Return the (X, Y) coordinate for the center point of the cell that contains the specified text.  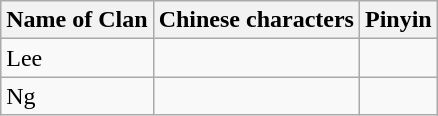
Lee (77, 58)
Pinyin (398, 20)
Ng (77, 96)
Chinese characters (256, 20)
Name of Clan (77, 20)
